Return (x, y) of the center of cell containing provided text 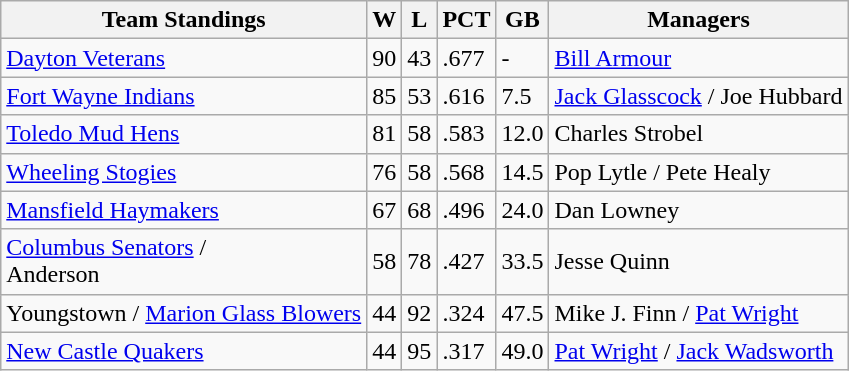
- (522, 58)
.324 (466, 313)
43 (420, 58)
85 (384, 96)
7.5 (522, 96)
Youngstown / Marion Glass Blowers (184, 313)
14.5 (522, 172)
90 (384, 58)
78 (420, 262)
Managers (698, 20)
81 (384, 134)
.568 (466, 172)
Fort Wayne Indians (184, 96)
67 (384, 210)
24.0 (522, 210)
Columbus Senators / Anderson (184, 262)
Wheeling Stogies (184, 172)
Jack Glasscock / Joe Hubbard (698, 96)
12.0 (522, 134)
.496 (466, 210)
Dan Lowney (698, 210)
.677 (466, 58)
Bill Armour (698, 58)
76 (384, 172)
.317 (466, 351)
Mike J. Finn / Pat Wright (698, 313)
Pop Lytle / Pete Healy (698, 172)
53 (420, 96)
Mansfield Haymakers (184, 210)
92 (420, 313)
Dayton Veterans (184, 58)
W (384, 20)
.616 (466, 96)
Jesse Quinn (698, 262)
Toledo Mud Hens (184, 134)
68 (420, 210)
Pat Wright / Jack Wadsworth (698, 351)
New Castle Quakers (184, 351)
.427 (466, 262)
PCT (466, 20)
33.5 (522, 262)
Team Standings (184, 20)
95 (420, 351)
L (420, 20)
Charles Strobel (698, 134)
GB (522, 20)
.583 (466, 134)
47.5 (522, 313)
49.0 (522, 351)
